Detect which cell encompasses the target text, then output its (X, Y) center coordinate. 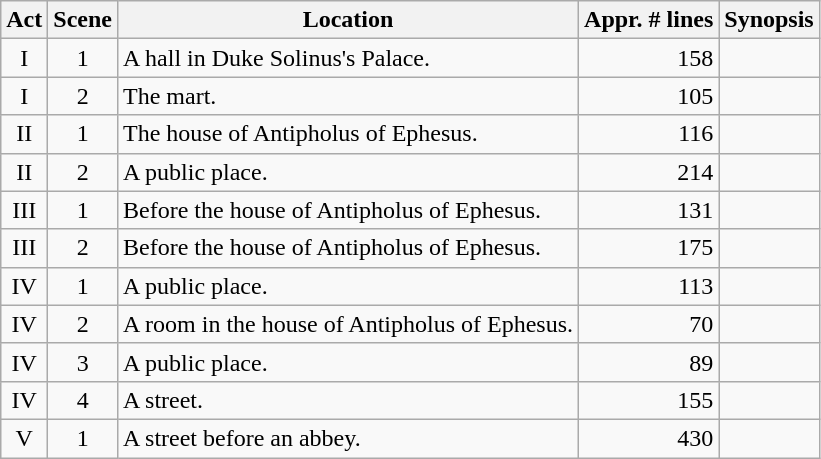
A street. (348, 400)
Appr. # lines (649, 20)
Scene (83, 20)
131 (649, 210)
70 (649, 324)
113 (649, 286)
The house of Antipholus of Ephesus. (348, 134)
214 (649, 172)
V (24, 438)
A hall in Duke Solinus's Palace. (348, 58)
A street before an abbey. (348, 438)
Location (348, 20)
175 (649, 248)
The mart. (348, 96)
3 (83, 362)
155 (649, 400)
116 (649, 134)
Synopsis (769, 20)
A room in the house of Antipholus of Ephesus. (348, 324)
Act (24, 20)
158 (649, 58)
4 (83, 400)
430 (649, 438)
105 (649, 96)
89 (649, 362)
